Determine the (x, y) coordinate at the center of the cell enclosing the given text.  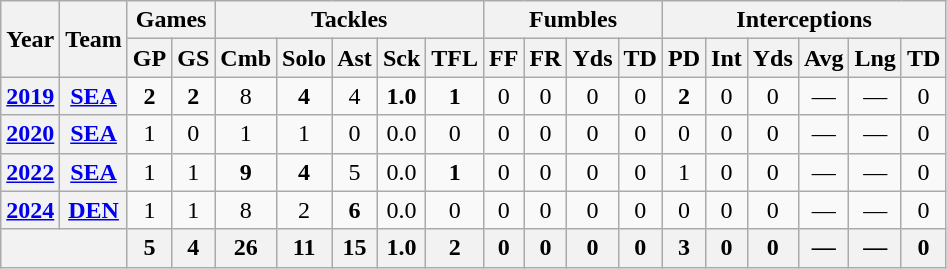
FF (504, 58)
GP (149, 58)
11 (304, 248)
Fumbles (574, 20)
2024 (30, 210)
Solo (304, 58)
Cmb (246, 58)
DEN (94, 210)
6 (355, 210)
26 (246, 248)
Year (30, 39)
2019 (30, 96)
Ast (355, 58)
9 (246, 172)
FR (546, 58)
3 (684, 248)
Team (94, 39)
Tackles (350, 20)
2020 (30, 134)
Avg (824, 58)
Int (727, 58)
Sck (401, 58)
Lng (875, 58)
GS (194, 58)
Games (170, 20)
2022 (30, 172)
15 (355, 248)
TFL (455, 58)
Interceptions (804, 20)
PD (684, 58)
